From the cell containing the given text, extract its center point as (x, y) coordinate. 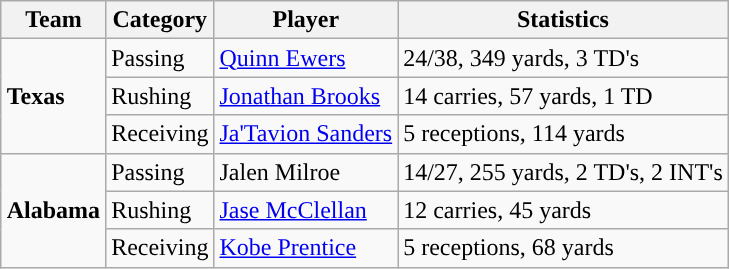
5 receptions, 114 yards (564, 134)
14/27, 255 yards, 2 TD's, 2 INT's (564, 172)
Jalen Milroe (306, 172)
Kobe Prentice (306, 248)
Category (160, 20)
Ja'Tavion Sanders (306, 134)
24/38, 349 yards, 3 TD's (564, 58)
14 carries, 57 yards, 1 TD (564, 96)
Team (53, 20)
12 carries, 45 yards (564, 210)
Quinn Ewers (306, 58)
Alabama (53, 210)
Jase McClellan (306, 210)
5 receptions, 68 yards (564, 248)
Statistics (564, 20)
Jonathan Brooks (306, 96)
Player (306, 20)
Texas (53, 96)
